Identify which cell holds the provided text, then report its [x, y] central coordinate. 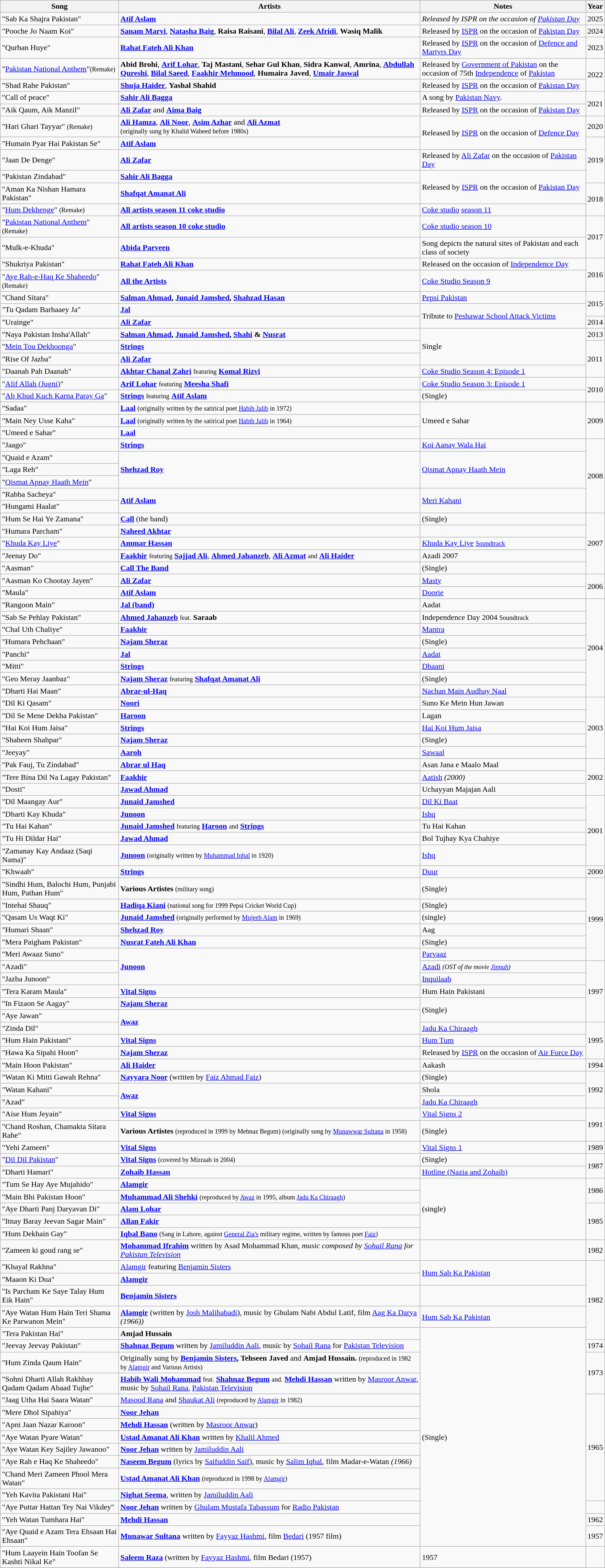
"Humara Pehchaan" [59, 642]
Salman Ahmad, Junaid Jamshed, Shahi & Nusrat [270, 334]
Coke Studio Season 3: Episode 1 [503, 383]
Duur [503, 872]
Various Artistes (military song) [270, 888]
Originally sung by Benjamin Sisters, Tehseen Javed and Amjad Hussain. (reproduced in 1982 by Alamgir and Various Artists) [270, 1363]
Hum Tum [503, 1040]
"Dosti" [59, 789]
Habib Wali Mohammad feat. Shahnaz Begum and. Mehdi Hassan written by Masroor Anwar, music by Sohail Rana, Pakistan Television [270, 1383]
2002 [595, 777]
Shahnaz Begum written by Jamiluddin Aali, music by Sohail Rana for Pakistan Television [270, 1346]
"Aye Rah-e-Haq Ke Shaheedo" (Remake) [59, 281]
"Rise Of Jazba" [59, 359]
Parvaaz [503, 954]
"Maula" [59, 592]
2023 [595, 48]
"Zameen ki goud rang se" [59, 1250]
"Pakistan National Anthem" (Remake) [59, 227]
Year [595, 6]
2013 [595, 334]
"Dharti Hai Maan" [59, 691]
2003 [595, 728]
1973 [595, 1373]
Ustad Amanat Ali Khan (reproduced in 1998 by Alamgir) [270, 1478]
"Humain Pyar Hai Pakistan Se" [59, 143]
"Rangoon Main" [59, 605]
"Maaon Ki Dua" [59, 1279]
"Sab Se Pehlay Pakistan" [59, 617]
Dhaani [503, 666]
Nayyara Noor (written by Faiz Ahmad Faiz) [270, 1077]
"Main Hoon Pakistan" [59, 1065]
"Zamanay Kay Andaaz (Saqi Nama)" [59, 855]
"Laga Reh" [59, 470]
2020 [595, 127]
Abrar-ul-Haq [270, 691]
"Ab Khud Kuch Karna Paray Ga" [59, 396]
Alamgir featuring Benjamin Sisters [270, 1267]
Laal (originally written by the satirical poet Habib Jalib in 1972) [270, 408]
"Hum Hain Pakistani" [59, 1040]
Aakash [503, 1065]
"Chand Sitara" [59, 298]
"Tera Pakistan Hai" [59, 1333]
Inquilaab [503, 979]
Jal (band) [270, 605]
"Aye Quaid e Azam Tera Ehsaan Hai Ehsaan" [59, 1536]
Ali Zafar and Aima Baig [270, 110]
"Aye Watan Hum Hain Teri Shama Ke Parwanon Mein" [59, 1317]
"Mere Dhol Sipahiya" [59, 1412]
"Daanah Pah Daanah" [59, 371]
"Dil Dil Pakistan" [59, 1160]
Suno Ke Mein Hun Jawan [503, 703]
"Call of peace" [59, 98]
Notes [503, 6]
Laal [270, 433]
Tribute to Peshawar School Attack Victims [503, 316]
Coke studio season 11 [503, 210]
1989 [595, 1147]
2008 [595, 476]
Junaid Jamshed [270, 801]
"Tu Qadam Barhaaey Ja" [59, 310]
"Chal Uth Chaliye" [59, 630]
Akhtar Chanal Zahri featuring Komal Rizvi [270, 371]
2009 [595, 420]
"Apni Jaan Nazar Karoon" [59, 1425]
"Qurban Huye" [59, 48]
"Yeh Watan Tumhara Hai" [59, 1520]
Coke Studio Season 9 [503, 281]
Benjamin Sisters [270, 1296]
A song by Pakistan Navy. [503, 98]
Muhammad Ali Shehki (reproduced by Awaz in 1995, album Jadu Ka Chiraagh) [270, 1197]
Coke studio season 10 [503, 227]
"Tum Se Hay Aye Mujahido" [59, 1184]
Aag [503, 930]
Khuda Kay Liye Soundtrack [503, 543]
1986 [595, 1190]
Arif Lohar featuring Meesha Shafi [270, 383]
2018 [595, 200]
Noori [270, 703]
"Naya Pakistan Insha'Allah" [59, 334]
"Chand Meri Zameen Phool Mera Watan" [59, 1478]
Noor Jehan written by Ghulam Mustafa Tabassum for Radio Pakistan [270, 1507]
"Quaid e Azam" [59, 457]
"Azadi" [59, 967]
Mohammad Ifrahim written by Asad Mohammad Khan, music composed by Sohail Rana for Pakistan Television [270, 1250]
"Aye Watan Pyare Watan" [59, 1437]
2021 [595, 104]
"Shukriya Pakistan" [59, 264]
"Dil Maangay Aur" [59, 801]
"Itnay Baray Jeevan Sagar Main" [59, 1221]
"Dil Se Mene Dekha Pakistan" [59, 716]
2004 [595, 648]
"Watan Ki Mitti Gawah Rehna" [59, 1077]
"Sindhi Hum, Balochi Hum, Punjabi Hum, Pathan Hum" [59, 888]
Call The Band [270, 568]
Ustad Amanat Ali Khan written by Khalil Ahmed [270, 1437]
Released by ISPR on the occasion of Defence Day [503, 132]
Vital Signs (covered by Mizraab in 2004) [270, 1160]
Mantra [503, 630]
"Qasam Us Waqt Ki" [59, 917]
Meri Kahani [503, 500]
Zohaib Hassan [270, 1172]
"Main Ney Usse Kaha" [59, 420]
2017 [595, 237]
2014 [595, 322]
Released by Government of Pakistan on the occasion of 75th Independence of Pakistan [503, 68]
Hotline (Nazia and Zohaib) [503, 1172]
Pepsi Pakistan [503, 298]
2016 [595, 275]
Dil Ki Baat [503, 801]
Haroon [270, 716]
Mehdi Hassan (written by Masroor Anwar) [270, 1425]
"Rabba Sacheya" [59, 494]
"Jaago" [59, 445]
2024 [595, 31]
Ali Hamza, Ali Noor, Asim Azhar and Ali Azmat(originally sung by Khalid Waheed before 1980s) [270, 127]
Junaid Jamshed featuring Haroon and Strings [270, 826]
1991 [595, 1125]
"Yehi Zameen" [59, 1147]
"Watan Kahani" [59, 1090]
2007 [595, 543]
"In Fizaon Se Aagay" [59, 1003]
Ammar Hassan [270, 543]
"Jeeyay" [59, 752]
"Aasman Ko Chootay Jayen" [59, 580]
"Sohni Dharti Allah Rakhhay Qadam Qadam Abaad Tujhe" [59, 1383]
"Hai Koi Hum Jaisa" [59, 728]
Junoon (originally written by Muhammad Iqbal in 1920) [270, 855]
2025 [595, 19]
"Shad Rahe Pakistan" [59, 85]
"Qismat Apnay Haath Mein" [59, 482]
"Jazba Junoon" [59, 979]
"Chand Roshan, Chamakta Sitara Rahe" [59, 1131]
"Mulk-e-Khuda" [59, 247]
"Tu Hi Dildar Hai" [59, 839]
1994 [595, 1065]
"Geo Meray Jaanbaz" [59, 679]
"Khuda Kay Liye" [59, 543]
"Hum Se Hai Ye Zamana" [59, 519]
2011 [595, 359]
"Humari Shaan" [59, 930]
1965 [595, 1448]
"Pakistan Zindabad" [59, 176]
Azadi 2007 [503, 556]
"Urainge" [59, 322]
Najam Sheraz featuring Shafqat Amanat Ali [270, 679]
Noor Jehan written by Jamiluddin Aali [270, 1449]
"Zinda Dil" [59, 1028]
"Is Parcham Ke Saye Talay Hum Eik Hain" [59, 1296]
Iqbal Bano (Sang in Lahore, against General Zia's military regime, written by famous poet Faiz) [270, 1234]
Asan Jana e Maalo Maal [503, 765]
Call (the band) [270, 519]
Qismat Apnay Haath Mein [503, 470]
Various Artistes (reproduced in 1999 by Mehnaz Begum) (originally sung by Munawwar Sultana in 1958) [270, 1131]
"Hum Laayein Hain Toofan Se Kashti Nikal Ke" [59, 1557]
Junaid Jamshed (originally performed by Mujeeb Alam in 1969) [270, 917]
Munawar Sultana written by Fayyaz Hashmi, film Bedari (1957 film) [270, 1536]
"Mitti" [59, 666]
"Jeevay Jeevay Pakistan" [59, 1346]
2010 [595, 390]
"Hum Zinda Qaum Hain" [59, 1363]
"Mera Paigham Pakistan" [59, 942]
"Aye Watan Key Sajiley Jawanoo" [59, 1449]
Released by ISPR on the occasion of Defence and Martyrs Day [503, 48]
Lagan [503, 716]
"Humara Parcham" [59, 531]
Noor Jehan [270, 1412]
Tu Hai Kahan [503, 826]
Masty [503, 580]
1962 [595, 1520]
2001 [595, 830]
"Sadaa" [59, 408]
1992 [595, 1090]
"Umeed e Sahar" [59, 433]
"Aye Dharti Panj Daryavan Di" [59, 1209]
"Jeenay Do" [59, 556]
"Tera Karam Maula" [59, 991]
"Aise Hum Jeyain" [59, 1114]
Nusrat Fateh Ali Khan [270, 942]
Salman Ahmad, Junaid Jamshed, Shahzad Hasan [270, 298]
"Shaheen Shahpar" [59, 740]
Allan Fakir [270, 1221]
1999 [595, 919]
"Yeh Kavita Pakistani Hai" [59, 1495]
"Aman Ka Nishan Hamara Pakistan" [59, 193]
"Hum Dekhenge" (Remake) [59, 210]
Masood Rana and Shaukat Ali (reproduced by Alamgir in 1982) [270, 1400]
Doorie [503, 592]
1974 [595, 1346]
"Pak Fauj, Tu Zindabad" [59, 765]
"Hungami Haalat" [59, 507]
Song [59, 6]
Hum Hain Pakistani [503, 991]
2015 [595, 304]
"Dil Ki Qasam" [59, 703]
"Alif Allah (Jugni)" [59, 383]
Released on the occasion of Independence Day [503, 264]
"Aye Jawan" [59, 1016]
Uchayyan Majajan Aali [503, 789]
"Dharti Hamari" [59, 1172]
Shuja Haider, Yashal Shahid [270, 85]
"Tu Hai Kahan" [59, 826]
"Hari Ghari Tayyar" (Remake) [59, 127]
"Aik Qaum, Aik Manzil" [59, 110]
"Tere Bina Dil Na Lagay Pakistan" [59, 777]
Nighat Seema, written by Jamiluddin Aali [270, 1495]
1995 [595, 1040]
2019 [595, 160]
Saleem Raza (written by Fayyaz Hashmi, film Bedari (1957) [270, 1557]
Shafqat Amanat Ali [270, 193]
Artists [270, 6]
Amjad Hussain [270, 1333]
"Hum Dekhain Gay" [59, 1234]
"Jaan De Denge" [59, 160]
Bol Tujhay Kya Chahiye [503, 839]
"Aasman" [59, 568]
Shola [503, 1090]
All the Artists [270, 281]
Sanam Marvi, Natasha Baig, Raisa Raisani, Bilal Ali, Zeek Afridi, Wasiq Malik [270, 31]
"Main Bhi Pakistan Hoon" [59, 1197]
Aaroh [270, 752]
Vital Signs 1 [503, 1147]
Azadi (OST of the movie Jinnah) [503, 967]
Independence Day 2004 Soundtrack [503, 617]
Nachan Main Audhay Naal [503, 691]
All artists season 10 coke studio [270, 227]
"Khayal Rakhna" [59, 1267]
Naheed Akhtar [270, 531]
Vital Signs 2 [503, 1114]
Released by ISPR on the occasion of Air Force Day [503, 1053]
Alam Lohar [270, 1209]
2022 [595, 75]
Laal (originally written by the satirical poet Habib Jalib in 1964) [270, 420]
"Intehai Shauq" [59, 905]
Coke Studio Season 4: Episode 1 [503, 371]
"Pakistan National Anthem"(Remake) [59, 68]
Aatish (2000) [503, 777]
Faakhir featuring Sajjad Ali, Ahmed Jahanzeb, Ali Azmat and Ali Haider [270, 556]
"Hawa Ka Sipahi Hoon" [59, 1053]
1987 [595, 1166]
Naseem Begum (lyrics by Saifuddin Saif), music by Salim Iqbal, film Madar-e-Watan (1966) [270, 1461]
Strings featuring Atif Aslam [270, 396]
Sawaal [503, 752]
Abida Parveen [270, 247]
"Aye Rah e Haq Ke Shaheedo" [59, 1461]
Ahmed Jahanzeb feat. Saraab [270, 617]
"Pooche Jo Naam Koi" [59, 31]
2000 [595, 872]
"Azad" [59, 1102]
Alamgir (written by Josh Malihabadi), music by Ghulam Nabi Abdul Latif, film Aag Ka Darya (1966)) [270, 1317]
1997 [595, 991]
Koi Aanay Wala Hai [503, 445]
Hadiqa Kiani (national song for 1999 Pepsi Cricket World Cup) [270, 905]
"Aye Puttar Hattan Tey Nai Vikdey" [59, 1507]
"Khwaab" [59, 872]
Song depicts the natural sites of Pakistan and each class of society [503, 247]
All artists season 11 coke studio [270, 210]
"Dharti Kay Khuda" [59, 814]
1985 [595, 1221]
"Meri Awaaz Suno" [59, 954]
"Mein Tou Dekhoonga" [59, 347]
Hai Koi Hum Jaisa [503, 728]
Ali Haider [270, 1065]
Single [503, 347]
"Sab Ka Shajra Pakistan" [59, 19]
Abrar ul Haq [270, 765]
Mehdi Hassan [270, 1520]
"Jaag Utha Hai Saara Watan" [59, 1400]
Released by Ali Zafar on the occasion of Pakistan Day [503, 160]
"Panchi" [59, 654]
2006 [595, 586]
Umeed e Sahar [503, 420]
